Extract the [x, y] coordinate from the center of the cell holding the provided text.  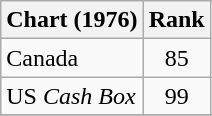
Canada [72, 58]
Rank [176, 20]
99 [176, 96]
Chart (1976) [72, 20]
US Cash Box [72, 96]
85 [176, 58]
